Capture the cell that displays the provided text and extract its [x, y] central coordinate. 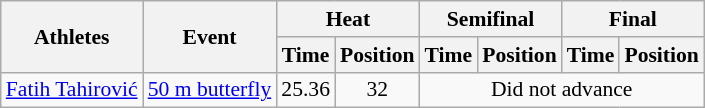
32 [377, 90]
50 m butterfly [210, 90]
Heat [348, 19]
Did not advance [562, 90]
Fatih Tahirović [72, 90]
Event [210, 36]
25.36 [306, 90]
Semifinal [491, 19]
Final [633, 19]
Athletes [72, 36]
